Find where the given text appears and provide that cell's center as (x, y) coordinate. 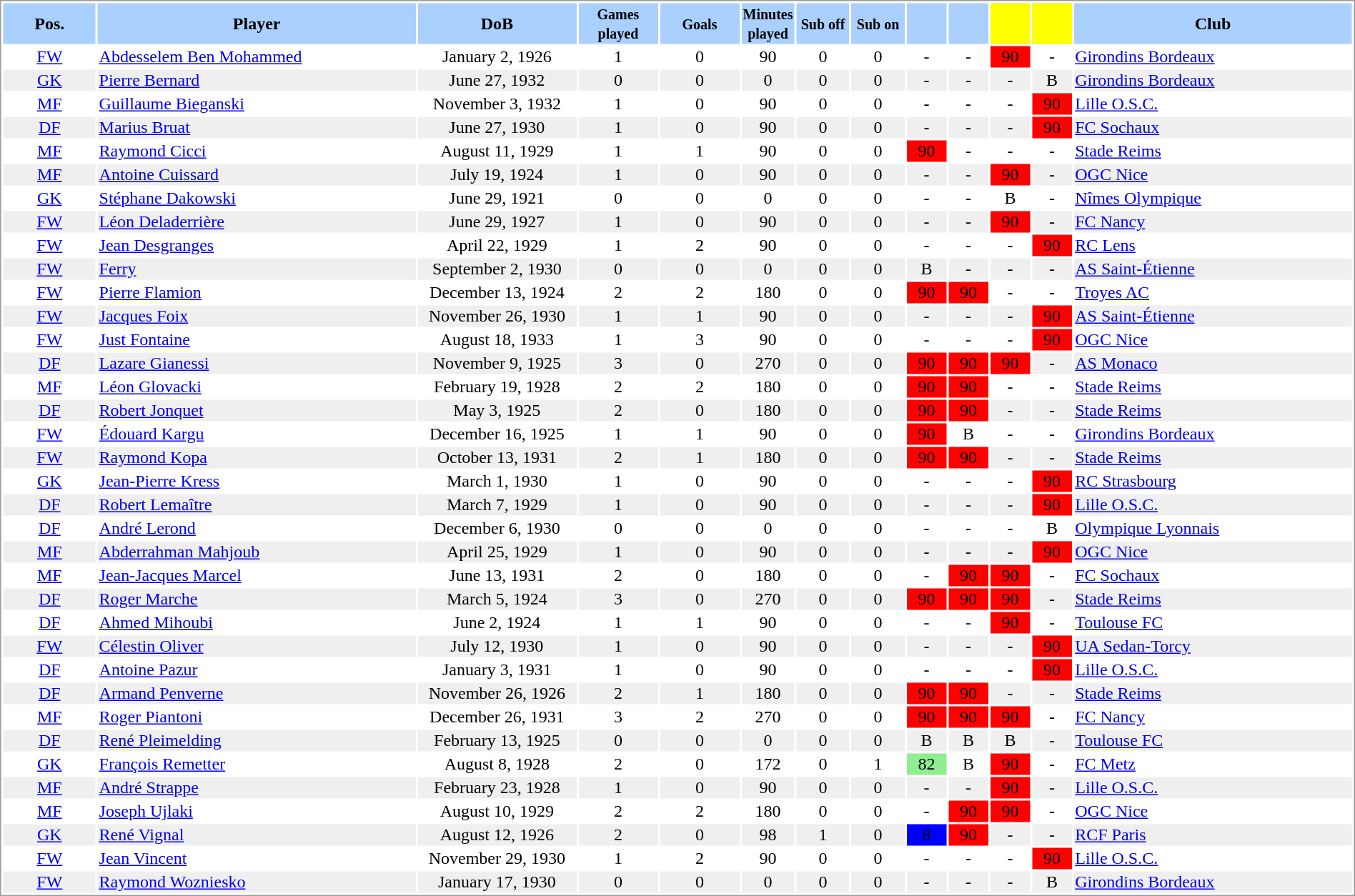
FC Metz (1213, 764)
January 2, 1926 (497, 56)
March 1, 1930 (497, 481)
Abdesselem Ben Mohammed (257, 56)
November 29, 1930 (497, 858)
Jacques Foix (257, 317)
André Strappe (257, 788)
November 26, 1926 (497, 694)
November 3, 1932 (497, 104)
Nîmes Olympique (1213, 198)
Édouard Kargu (257, 434)
René Vignal (257, 835)
Roger Piantoni (257, 717)
Raymond Wozniesko (257, 882)
Ferry (257, 269)
AS Monaco (1213, 364)
August 10, 1929 (497, 811)
Robert Lemaître (257, 505)
Just Fontaine (257, 339)
Raymond Cicci (257, 151)
July 12, 1930 (497, 647)
Jean Vincent (257, 858)
Armand Penverne (257, 694)
Abderrahman Mahjoub (257, 552)
Robert Jonquet (257, 411)
August 8, 1928 (497, 764)
February 19, 1928 (497, 387)
June 27, 1930 (497, 128)
Jean Desgranges (257, 245)
René Pleimelding (257, 741)
Raymond Kopa (257, 458)
February 23, 1928 (497, 788)
RCF Paris (1213, 835)
Lazare Gianessi (257, 364)
March 7, 1929 (497, 505)
Ahmed Mihoubi (257, 622)
DoB (497, 23)
September 2, 1930 (497, 269)
Antoine Cuissard (257, 175)
April 22, 1929 (497, 245)
Sub off (823, 23)
June 27, 1932 (497, 81)
RC Strasbourg (1213, 481)
August 11, 1929 (497, 151)
December 16, 1925 (497, 434)
February 13, 1925 (497, 741)
Player (257, 23)
June 13, 1931 (497, 575)
Pierre Bernard (257, 81)
June 29, 1927 (497, 222)
Pierre Flamion (257, 292)
Léon Glovacki (257, 387)
December 26, 1931 (497, 717)
July 19, 1924 (497, 175)
Antoine Pazur (257, 669)
December 13, 1924 (497, 292)
Jean-Pierre Kress (257, 481)
82 (927, 764)
June 2, 1924 (497, 622)
November 26, 1930 (497, 317)
98 (768, 835)
Olympique Lyonnais (1213, 528)
March 5, 1924 (497, 599)
November 9, 1925 (497, 364)
Marius Bruat (257, 128)
Roger Marche (257, 599)
October 13, 1931 (497, 458)
Minutesplayed (768, 23)
Gamesplayed (617, 23)
May 3, 1925 (497, 411)
172 (768, 764)
RC Lens (1213, 245)
8 (927, 835)
Sub on (878, 23)
August 18, 1933 (497, 339)
André Lerond (257, 528)
Club (1213, 23)
January 3, 1931 (497, 669)
Célestin Oliver (257, 647)
UA Sedan-Torcy (1213, 647)
December 6, 1930 (497, 528)
Jean-Jacques Marcel (257, 575)
Guillaume Bieganski (257, 104)
August 12, 1926 (497, 835)
January 17, 1930 (497, 882)
Pos. (49, 23)
François Remetter (257, 764)
Goals (699, 23)
April 25, 1929 (497, 552)
Troyes AC (1213, 292)
Stéphane Dakowski (257, 198)
Léon Deladerrière (257, 222)
Joseph Ujlaki (257, 811)
June 29, 1921 (497, 198)
